Search for the cell housing the specified text and yield its [x, y] center coordinate. 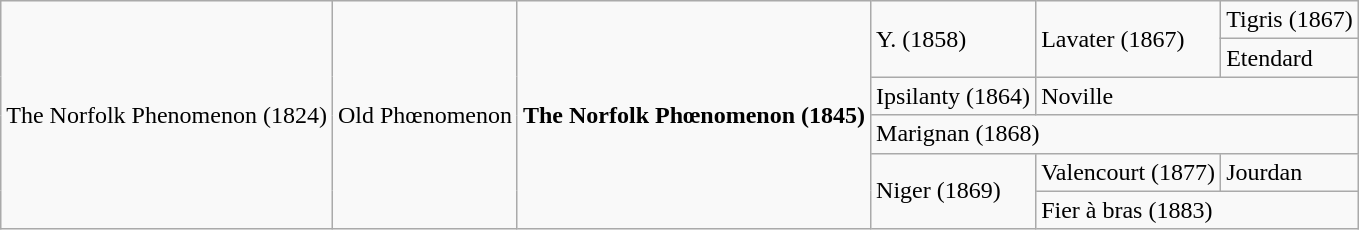
Fier à bras (1883) [1198, 210]
Tigris (1867) [1290, 20]
The Norfolk Phenomenon (1824) [167, 115]
Valencourt (1877) [1128, 172]
Old Phœnomenon [424, 115]
Noville [1198, 96]
Y. (1858) [954, 39]
Niger (1869) [954, 191]
Jourdan [1290, 172]
Lavater (1867) [1128, 39]
Marignan (1868) [1115, 134]
Ipsilanty (1864) [954, 96]
Etendard [1290, 58]
The Norfolk Phœnomenon (1845) [694, 115]
